From the cell containing the given text, extract its center point as [x, y] coordinate. 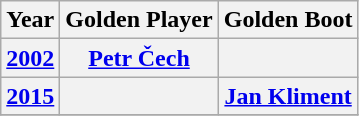
2015 [30, 96]
Petr Čech [139, 58]
Year [30, 20]
Jan Kliment [288, 96]
2002 [30, 58]
Golden Player [139, 20]
Golden Boot [288, 20]
